Scan for the cell matching the given text and deliver its (X, Y) coordinate at center. 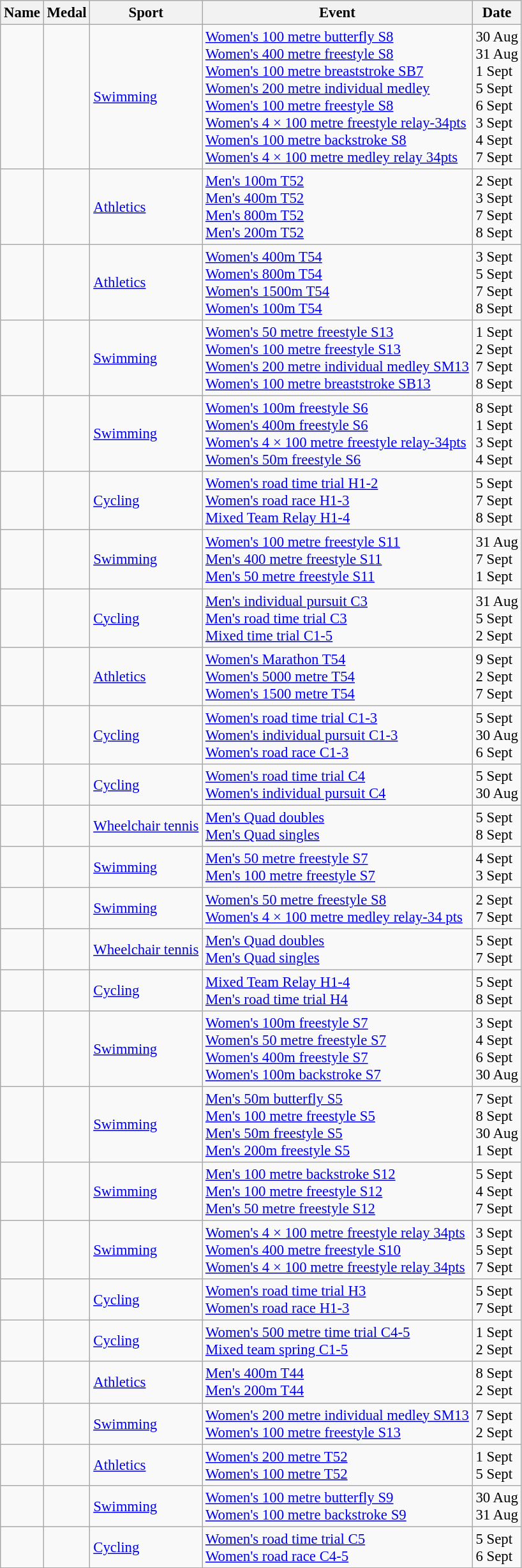
Medal (66, 13)
Women's 200 metre individual medley SM13 Women's 100 metre freestyle S13 (338, 1424)
Women's 50 metre freestyle S13Women's 100 metre freestyle S13Women's 200 metre individual medley SM13Women's 100 metre breaststroke SB13 (338, 359)
Women's 100m freestyle S6Women's 400m freestyle S6Women's 4 × 100 metre freestyle relay-34ptsWomen's 50m freestyle S6 (338, 434)
Men's 400m T44Men's 200m T44 (338, 1383)
5 Sept30 Aug (496, 785)
8 Sept1 Sept3 Sept4 Sept (496, 434)
5 Sept4 Sept7 Sept (496, 1192)
3 Sept4 Sept6 Sept30 Aug (496, 1049)
Men's individual pursuit C3 Men's road time trial C3Mixed time trial C1-5 (338, 618)
3 Sept5 Sept7 Sept8 Sept (496, 283)
5 Sept6 Sept (496, 1548)
1 Sept5 Sept (496, 1465)
Women's road time trial H1-2Women's road race H1-3Mixed Team Relay H1-4 (338, 501)
Event (338, 13)
Men's 50m butterfly S5Men's 100 metre freestyle S5Men's 50m freestyle S5Men's 200m freestyle S5 (338, 1125)
31 Aug7 Sept1 Sept (496, 559)
Men's 50 metre freestyle S7 Men's 100 metre freestyle S7 (338, 868)
8 Sept2 Sept (496, 1383)
Men's 100 metre backstroke S12 Men's 100 metre freestyle S12 Men's 50 metre freestyle S12 (338, 1192)
9 Sept2 Sept7 Sept (496, 676)
Name (22, 13)
7 Sept8 Sept30 Aug1 Sept (496, 1125)
Date (496, 13)
31 Aug5 Sept2 Sept (496, 618)
Women's 100 metre freestyle S11 Men's 400 metre freestyle S11 Men's 50 metre freestyle S11 (338, 559)
Mixed Team Relay H1-4Men's road time trial H4 (338, 990)
2 Sept3 Sept7 Sept8 Sept (496, 207)
Women's 100m freestyle S7Women's 50 metre freestyle S7Women's 400m freestyle S7Women's 100m backstroke S7 (338, 1049)
5 Sept7 Sept8 Sept (496, 501)
Women's road time trial C1-3Women's individual pursuit C1-3Women's road race C1-3 (338, 735)
Women's 200 metre T52Women's 100 metre T52 (338, 1465)
3 Sept5 Sept7 Sept (496, 1250)
5 Sept30 Aug6 Sept (496, 735)
Women's Marathon T54Women's 5000 metre T54Women's 1500 metre T54 (338, 676)
Women's 50 metre freestyle S8 Women's 4 × 100 metre medley relay-34 pts (338, 908)
1 Sept2 Sept (496, 1341)
30 Aug31 Aug (496, 1505)
7 Sept2 Sept (496, 1424)
Women's 4 × 100 metre freestyle relay 34pts Women's 400 metre freestyle S10Women's 4 × 100 metre freestyle relay 34pts (338, 1250)
Women's 400m T54Women's 800m T54Women's 1500m T54Women's 100m T54 (338, 283)
Sport (146, 13)
Women's road time trial C5Women's road race C4-5 (338, 1548)
Women's road time trial C4Women's individual pursuit C4 (338, 785)
Women's 100 metre butterfly S9 Women's 100 metre backstroke S9 (338, 1505)
2 Sept7 Sept (496, 908)
Women's road time trial H3Women's road race H1-3 (338, 1300)
Men's 100m T52Men's 400m T52Men's 800m T52Men's 200m T52 (338, 207)
4 Sept3 Sept (496, 868)
Women's 500 metre time trial C4-5Mixed team spring C1-5 (338, 1341)
30 Aug31 Aug1 Sept5 Sept6 Sept3 Sept4 Sept7 Sept (496, 97)
1 Sept2 Sept7 Sept8 Sept (496, 359)
